Output the (x, y) coordinate of the center of the cell containing the given text.  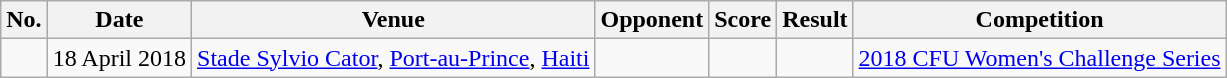
No. (24, 20)
Opponent (652, 20)
Stade Sylvio Cator, Port-au-Prince, Haiti (394, 58)
2018 CFU Women's Challenge Series (1040, 58)
Date (119, 20)
Competition (1040, 20)
18 April 2018 (119, 58)
Score (743, 20)
Venue (394, 20)
Result (815, 20)
